From the cell containing the given text, extract its center point as (X, Y) coordinate. 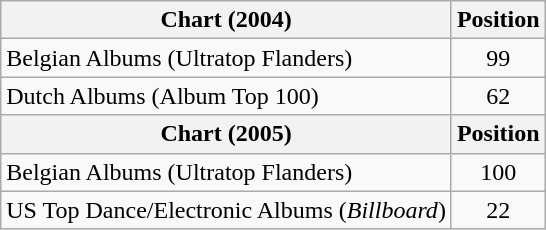
Dutch Albums (Album Top 100) (226, 96)
99 (498, 58)
US Top Dance/Electronic Albums (Billboard) (226, 210)
100 (498, 172)
Chart (2005) (226, 134)
62 (498, 96)
22 (498, 210)
Chart (2004) (226, 20)
